Detect which cell encompasses the target text, then output its (x, y) center coordinate. 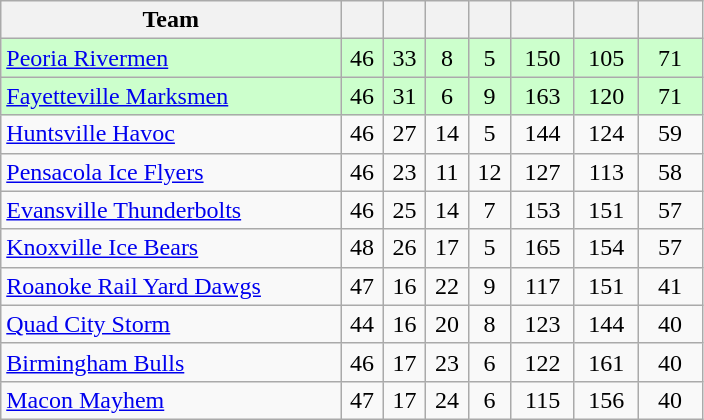
150 (543, 58)
124 (606, 134)
161 (606, 362)
22 (447, 286)
Knoxville Ice Bears (171, 248)
27 (404, 134)
165 (543, 248)
59 (670, 134)
7 (489, 210)
123 (543, 324)
122 (543, 362)
117 (543, 286)
Evansville Thunderbolts (171, 210)
Quad City Storm (171, 324)
12 (489, 172)
58 (670, 172)
163 (543, 96)
Team (171, 20)
48 (362, 248)
Peoria Rivermen (171, 58)
Roanoke Rail Yard Dawgs (171, 286)
113 (606, 172)
Birmingham Bulls (171, 362)
33 (404, 58)
Huntsville Havoc (171, 134)
24 (447, 400)
153 (543, 210)
31 (404, 96)
26 (404, 248)
Macon Mayhem (171, 400)
120 (606, 96)
41 (670, 286)
Fayetteville Marksmen (171, 96)
20 (447, 324)
44 (362, 324)
25 (404, 210)
105 (606, 58)
11 (447, 172)
127 (543, 172)
156 (606, 400)
Pensacola Ice Flyers (171, 172)
154 (606, 248)
115 (543, 400)
